Locate the cell with the specified text and output its [x, y] center coordinate. 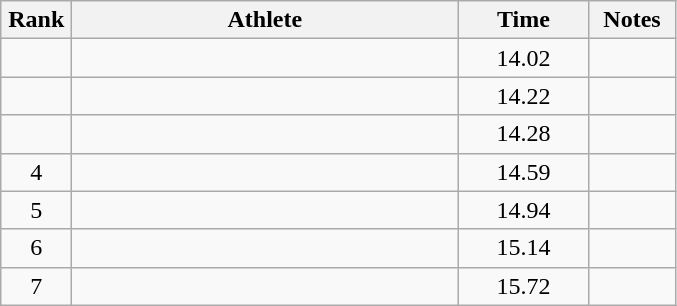
Notes [632, 20]
14.94 [524, 210]
14.02 [524, 58]
15.72 [524, 286]
14.28 [524, 134]
7 [36, 286]
6 [36, 248]
14.59 [524, 172]
Rank [36, 20]
14.22 [524, 96]
15.14 [524, 248]
Time [524, 20]
4 [36, 172]
Athlete [265, 20]
5 [36, 210]
